Provide the (X, Y) coordinate of the cell's center where the given text is located.  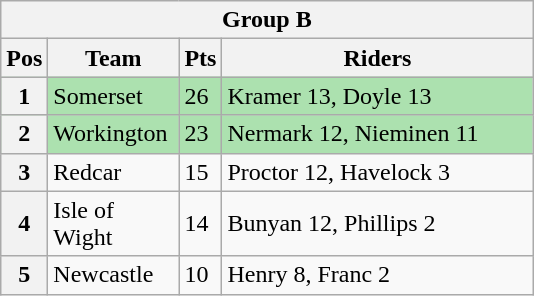
Riders (378, 58)
Workington (114, 134)
Redcar (114, 172)
Nermark 12, Nieminen 11 (378, 134)
Isle of Wight (114, 224)
3 (24, 172)
Proctor 12, Havelock 3 (378, 172)
23 (200, 134)
Kramer 13, Doyle 13 (378, 96)
15 (200, 172)
2 (24, 134)
14 (200, 224)
Pts (200, 58)
Newcastle (114, 275)
Pos (24, 58)
Group B (267, 20)
1 (24, 96)
4 (24, 224)
Bunyan 12, Phillips 2 (378, 224)
5 (24, 275)
26 (200, 96)
Somerset (114, 96)
Henry 8, Franc 2 (378, 275)
10 (200, 275)
Team (114, 58)
